Determine the (X, Y) coordinate at the center of the cell enclosing the given text.  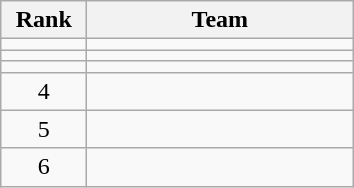
5 (44, 129)
6 (44, 167)
Rank (44, 20)
4 (44, 91)
Team (220, 20)
